Detect which cell encompasses the target text, then output its (x, y) center coordinate. 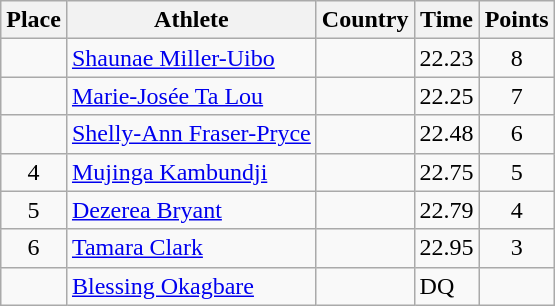
7 (516, 96)
22.95 (446, 248)
Place (34, 20)
Dezerea Bryant (191, 210)
Tamara Clark (191, 248)
22.79 (446, 210)
Blessing Okagbare (191, 286)
22.75 (446, 172)
DQ (446, 286)
Shaunae Miller-Uibo (191, 58)
Marie-Josée Ta Lou (191, 96)
22.25 (446, 96)
Athlete (191, 20)
Country (365, 20)
3 (516, 248)
8 (516, 58)
22.48 (446, 134)
Mujinga Kambundji (191, 172)
22.23 (446, 58)
Time (446, 20)
Shelly-Ann Fraser-Pryce (191, 134)
Points (516, 20)
